Provide the [x, y] coordinate of the cell's center where the given text is located.  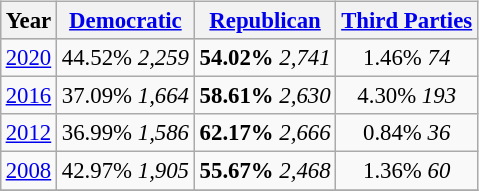
Year [28, 21]
36.99% 1,586 [126, 133]
62.17% 2,666 [265, 133]
58.61% 2,630 [265, 96]
44.52% 2,259 [126, 58]
4.30% 193 [407, 96]
37.09% 1,664 [126, 96]
55.67% 2,468 [265, 171]
2020 [28, 58]
54.02% 2,741 [265, 58]
2008 [28, 171]
Democratic [126, 21]
Third Parties [407, 21]
0.84% 36 [407, 133]
2012 [28, 133]
1.46% 74 [407, 58]
1.36% 60 [407, 171]
42.97% 1,905 [126, 171]
Republican [265, 21]
2016 [28, 96]
